Determine the (x, y) coordinate at the center of the cell enclosing the given text.  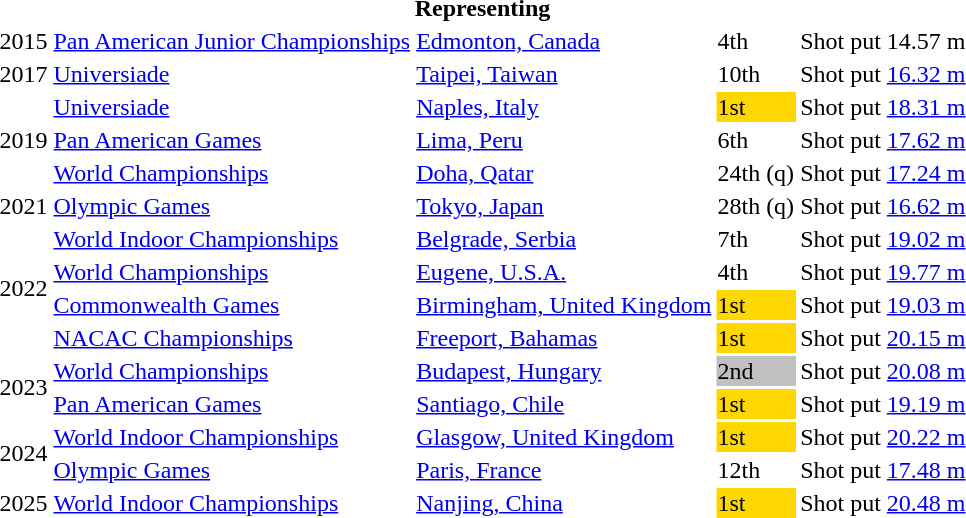
NACAC Championships (232, 338)
Lima, Peru (564, 140)
6th (756, 140)
Doha, Qatar (564, 173)
Budapest, Hungary (564, 371)
Pan American Junior Championships (232, 41)
Paris, France (564, 470)
Tokyo, Japan (564, 206)
Freeport, Bahamas (564, 338)
Eugene, U.S.A. (564, 272)
Santiago, Chile (564, 404)
7th (756, 239)
Birmingham, United Kingdom (564, 305)
12th (756, 470)
Commonwealth Games (232, 305)
Belgrade, Serbia (564, 239)
Glasgow, United Kingdom (564, 437)
Taipei, Taiwan (564, 74)
10th (756, 74)
Nanjing, China (564, 503)
Naples, Italy (564, 107)
Edmonton, Canada (564, 41)
24th (q) (756, 173)
2nd (756, 371)
28th (q) (756, 206)
